Search for the cell housing the specified text and yield its (X, Y) center coordinate. 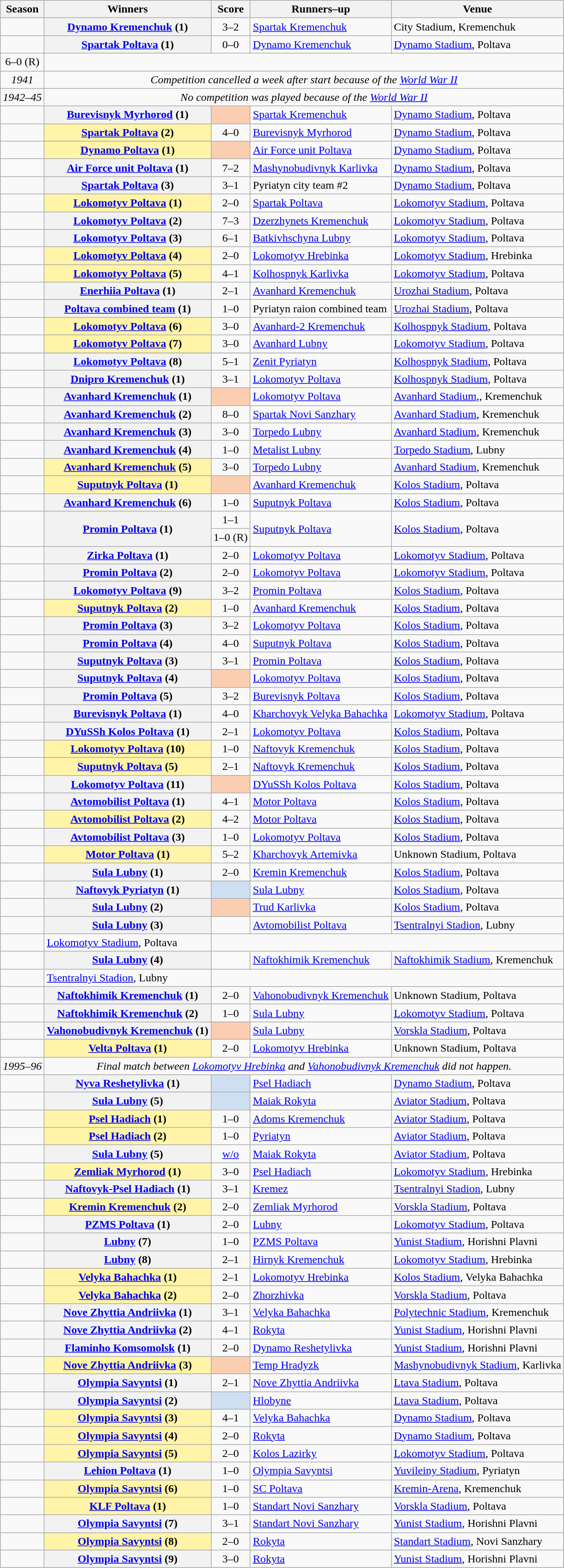
Pyriatyn (321, 1136)
Runners–up (321, 9)
Lokomotyv Poltava (8) (128, 361)
Lokomotyv Poltava (9) (128, 590)
No competition was played because of the World War II (304, 97)
Motor Poltava (1) (128, 855)
1995–96 (22, 1066)
DYuSSh Kolos Poltava (321, 784)
Olympia Savyntsi (8) (128, 1541)
Kremin-Arena, Kremenchuk (477, 1488)
Avanhard Lubny (321, 344)
Spartak Novi Sanzhary (321, 414)
Burevisnyk Myrhorod (1) (128, 115)
Avtomobilist Poltava (2) (128, 819)
Kremin Kremenchuk (2) (128, 1207)
Suputnyk Poltava (1) (128, 484)
Winners (128, 9)
Avtomobilist Poltava (3) (128, 837)
Air Force unit Poltava (321, 150)
Dnipro Kremenchuk (1) (128, 379)
5–1 (230, 361)
Zhorzhivka (321, 1295)
Dynamo Kremenchuk (1) (128, 27)
Trud Karlivka (321, 907)
Adoms Kremenchuk (321, 1119)
Kolos Stadium, Velyka Bahachka (477, 1277)
Burevisnyk Poltava (321, 696)
Burevisnyk Myrhorod (321, 132)
Polytechnic Stadium, Kremenchuk (477, 1312)
Pyriatyn city team #2 (321, 185)
1–0 (R) (230, 538)
w/o (230, 1154)
Enerhiia Poltava (1) (128, 291)
Psel Hadiach (2) (128, 1136)
Hlobyne (321, 1401)
Burevisnyk Poltava (1) (128, 713)
Lubny (8) (128, 1259)
Velta Poltava (1) (128, 1048)
Competition cancelled a week after start because of the World War II (304, 80)
Sula Lubny (3) (128, 925)
Suputnyk Poltava (2) (128, 608)
Temp Hradyzk (321, 1365)
Naftokhimik Kremenchuk (1) (128, 995)
Naftokhimik Stadium, Kremenchuk (477, 960)
Torpedo Stadium, Lubny (477, 449)
Promin Poltava (3) (128, 626)
Nove Zhyttia Andriivka (3) (128, 1365)
Lokomotyv Poltava (6) (128, 326)
Lokomotyv Poltava (2) (128, 221)
Hirnyk Kremenchuk (321, 1259)
PZMS Poltava (321, 1242)
1–1 (230, 520)
Nyva Reshetylivka (1) (128, 1084)
Avanhard Stadium,, Kremenchuk (477, 397)
Avanhard Kremenchuk (2) (128, 414)
Kharchovyk Artemivka (321, 855)
Season (22, 9)
Pyriatyn raion combined team (321, 309)
Vahonobudivnyk Kremenchuk (321, 995)
Flaminho Komsomolsk (1) (128, 1348)
Velyka Bahachka (1) (128, 1277)
Spartak Poltava (1) (128, 44)
Avanhard Kremenchuk (4) (128, 449)
Avanhard Kremenchuk (3) (128, 432)
Spartak Poltava (321, 203)
Naftovyk-Psel Hadiach (1) (128, 1189)
Air Force unit Poltava (1) (128, 167)
Lokomotyv Poltava (3) (128, 238)
Mashynobudivnyk Stadium, Karlivka (477, 1365)
Lehion Poltava (1) (128, 1471)
Suputnyk Poltava (4) (128, 678)
Lokomotyv Poltava (11) (128, 784)
1942–45 (22, 97)
Lubny (321, 1224)
Olympia Savyntsi (1) (128, 1383)
6–0 (R) (22, 62)
Kharchovyk Velyka Bahachka (321, 713)
1941 (22, 80)
Psel Hadiach (1) (128, 1119)
Avtomobilist Poltava (321, 925)
Nove Zhyttia Andriivka (321, 1383)
Olympia Savyntsi (9) (128, 1559)
Zirka Poltava (1) (128, 555)
Kolos Lazirky (321, 1453)
Promin Poltava (5) (128, 696)
0–0 (230, 44)
City Stadium, Kremenchuk (477, 27)
Lokomotyv Poltava (7) (128, 344)
Nove Zhyttia Andriivka (2) (128, 1330)
7–3 (230, 221)
Velyka Bahachka (2) (128, 1295)
Olympia Savyntsi (5) (128, 1453)
PZMS Poltava (1) (128, 1224)
Yuvileiny Stadium, Pyriatyn (477, 1471)
Batkivhschyna Lubny (321, 238)
Zemliak Myrhorod (1) (128, 1171)
Vahonobudivnyk Kremenchuk (1) (128, 1030)
Naftovyk Pyriatyn (1) (128, 890)
Nove Zhyttia Andriivka (1) (128, 1312)
Naftokhimik Kremenchuk (2) (128, 1013)
Olympia Savyntsi (321, 1471)
Sula Lubny (2) (128, 907)
Dynamo Poltava (1) (128, 150)
Olympia Savyntsi (6) (128, 1488)
7–2 (230, 167)
Final match between Lokomotyv Hrebinka and Vahonobudivnyk Kremenchuk did not happen. (304, 1066)
Olympia Savyntsi (2) (128, 1401)
Dynamo Reshetylivka (321, 1348)
Lokomotyv Poltava (4) (128, 256)
Avanhard Kremenchuk (1) (128, 397)
Olympia Savyntsi (4) (128, 1436)
Metalist Lubny (321, 449)
Suputnyk Poltava (3) (128, 661)
Olympia Savyntsi (7) (128, 1524)
Kremez (321, 1189)
5–2 (230, 855)
Lokomotyv Poltava (10) (128, 749)
Standart Stadium, Novi Sanzhary (477, 1541)
Lubny (7) (128, 1242)
4–2 (230, 819)
Dzerzhynets Kremenchuk (321, 221)
Suputnyk Poltava (5) (128, 766)
DYuSSh Kolos Poltava (1) (128, 731)
Promin Poltava (1) (128, 529)
Poltava combined team (1) (128, 309)
Avanhard Kremenchuk (6) (128, 502)
Lokomotyv Poltava (1) (128, 203)
Kremin Kremenchuk (321, 872)
Lokomotyv Poltava (5) (128, 273)
Kolhospnyk Karlivka (321, 273)
Mashynobudivnyk Karlivka (321, 167)
Dynamo Kremenchuk (321, 44)
Avtomobilist Poltava (1) (128, 802)
Venue (477, 9)
6–1 (230, 238)
Spartak Poltava (2) (128, 132)
Zenit Pyriatyn (321, 361)
Avanhard-2 Kremenchuk (321, 326)
Spartak Poltava (3) (128, 185)
Olympia Savyntsi (3) (128, 1418)
Zemliak Myrhorod (321, 1207)
Promin Poltava (2) (128, 573)
Score (230, 9)
8–0 (230, 414)
Promin Poltava (4) (128, 643)
KLF Poltava (1) (128, 1506)
Avanhard Kremenchuk (5) (128, 467)
Sula Lubny (4) (128, 960)
SC Poltava (321, 1488)
Naftokhimik Kremenchuk (321, 960)
Sula Lubny (1) (128, 872)
